Capture the cell that displays the provided text and extract its [x, y] central coordinate. 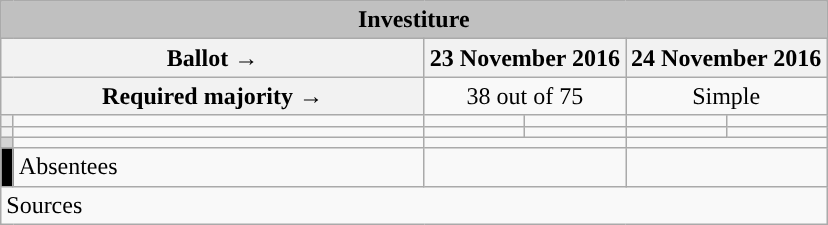
38 out of 75 [524, 96]
23 November 2016 [524, 58]
Sources [414, 205]
Ballot → [213, 58]
Absentees [218, 167]
Required majority → [213, 96]
24 November 2016 [726, 58]
Investiture [414, 20]
Simple [726, 96]
